Detect which cell encompasses the target text, then output its (X, Y) center coordinate. 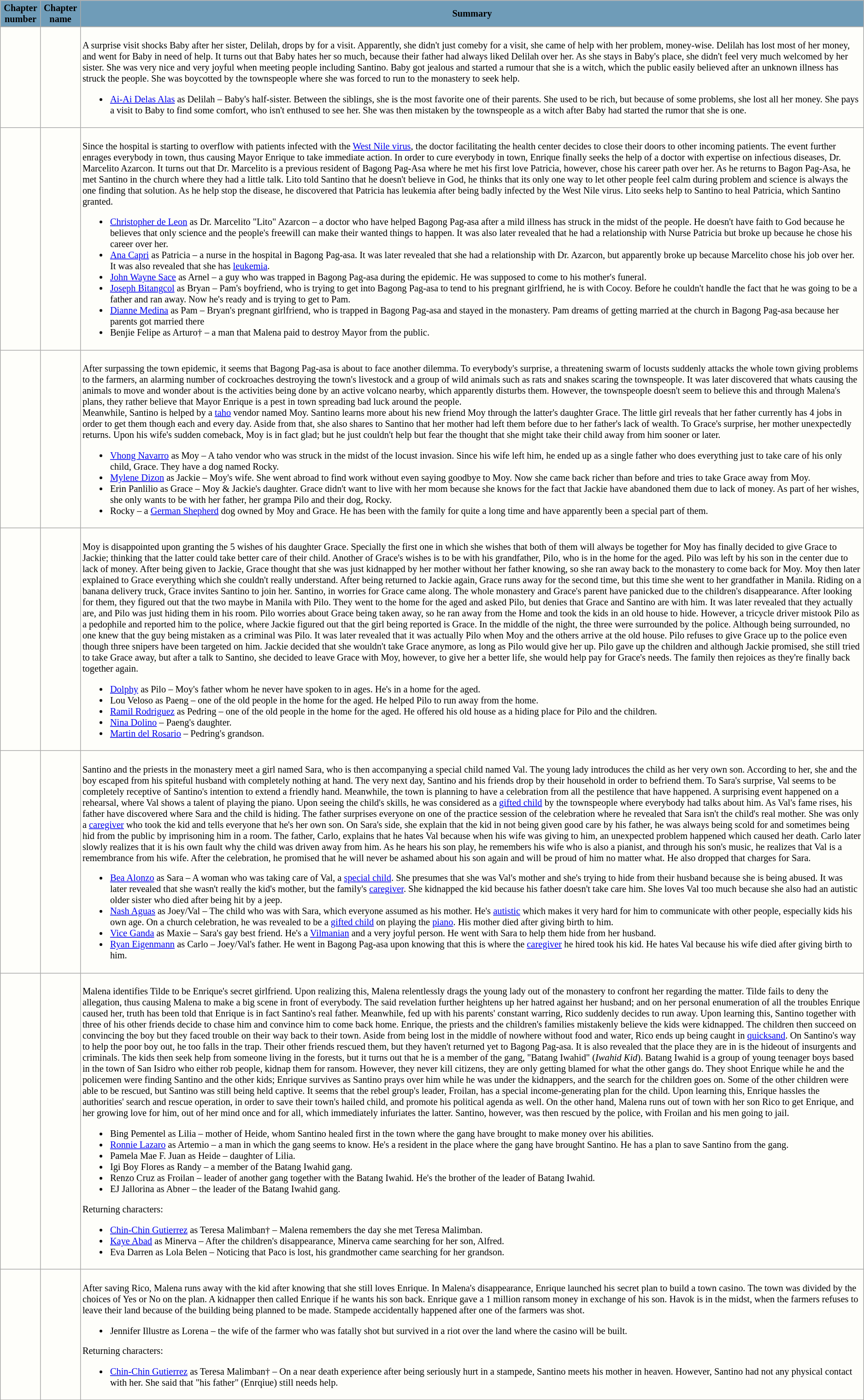
Chapter name (60, 13)
Chapter number (20, 13)
Summary (472, 13)
